Provide the (X, Y) coordinate of the cell's center where the given text is located.  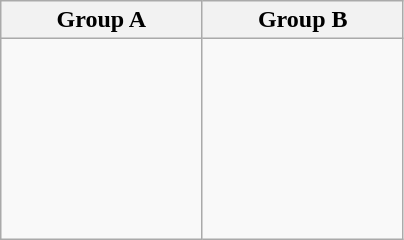
Group B (302, 20)
Group A (102, 20)
